Provide the (X, Y) coordinate of the cell's center where the given text is located.  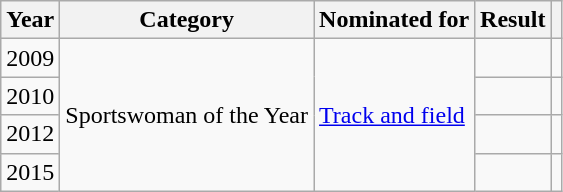
2010 (30, 96)
Nominated for (394, 20)
Category (187, 20)
2015 (30, 172)
2009 (30, 58)
2012 (30, 134)
Result (513, 20)
Sportswoman of the Year (187, 115)
Track and field (394, 115)
Year (30, 20)
